Return the (x, y) coordinate for the center point of the cell that contains the specified text.  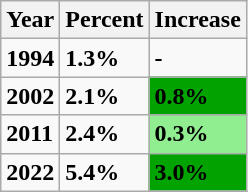
1.3% (104, 58)
0.3% (198, 134)
2.4% (104, 134)
5.4% (104, 172)
- (198, 58)
2011 (30, 134)
2.1% (104, 96)
Increase (198, 20)
2022 (30, 172)
1994 (30, 58)
Year (30, 20)
3.0% (198, 172)
0.8% (198, 96)
Percent (104, 20)
2002 (30, 96)
